Output the [X, Y] coordinate of the center of the cell containing the given text.  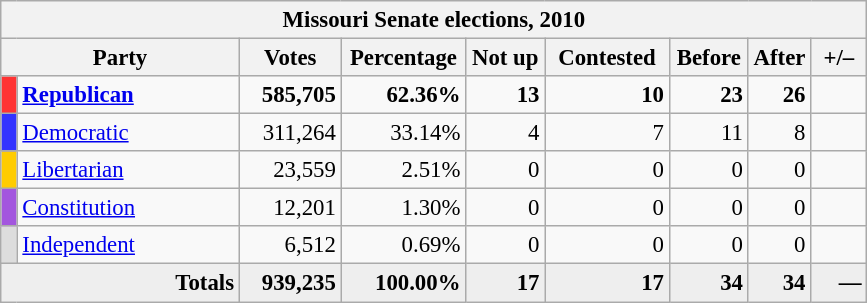
Contested [608, 58]
Not up [506, 58]
Independent [128, 245]
Totals [120, 283]
+/– [839, 58]
Votes [290, 58]
6,512 [290, 245]
Party [120, 58]
Republican [128, 95]
23 [708, 95]
Democratic [128, 133]
0.69% [404, 245]
Constitution [128, 208]
23,559 [290, 170]
After [779, 58]
2.51% [404, 170]
Percentage [404, 58]
1.30% [404, 208]
939,235 [290, 283]
10 [608, 95]
26 [779, 95]
8 [779, 133]
100.00% [404, 283]
— [839, 283]
Before [708, 58]
11 [708, 133]
Missouri Senate elections, 2010 [434, 20]
4 [506, 133]
7 [608, 133]
Libertarian [128, 170]
311,264 [290, 133]
33.14% [404, 133]
585,705 [290, 95]
13 [506, 95]
62.36% [404, 95]
12,201 [290, 208]
